Scan for the cell matching the given text and deliver its [X, Y] coordinate at center. 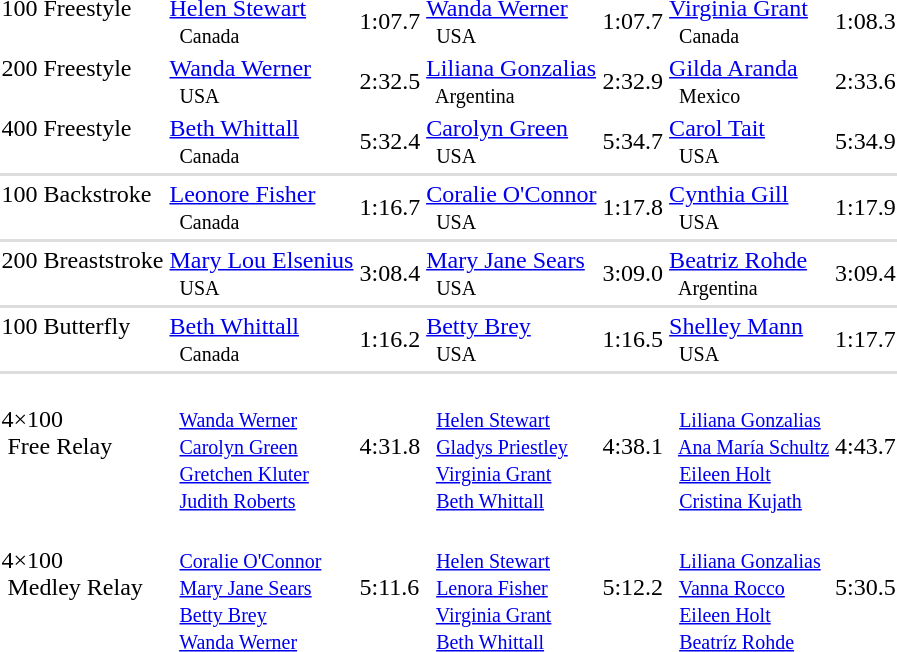
2:32.9 [633, 82]
3:09.0 [633, 274]
5:34.7 [633, 142]
2:32.5 [390, 82]
Leonore Fisher Canada [262, 208]
Betty Brey USA [512, 340]
Coralie O'Connor USA [512, 208]
100 Backstroke [82, 208]
Mary Lou Elsenius USA [262, 274]
3:08.4 [390, 274]
Carolyn Green USA [512, 142]
Beatriz Rohde Argentina [750, 274]
Cynthia Gill USA [750, 208]
200 Freestyle [82, 82]
200 Breaststroke [82, 274]
1:16.5 [633, 340]
Liliana Gonzalias Argentina [512, 82]
Wanda Werner Carolyn Green Gretchen Kluter Judith Roberts [262, 446]
Mary Jane Sears USA [512, 274]
1:17.8 [633, 208]
Carol Tait USA [750, 142]
4:31.8 [390, 446]
Shelley Mann USA [750, 340]
400 Freestyle [82, 142]
4×100 Free Relay [82, 446]
Wanda Werner USA [262, 82]
1:16.7 [390, 208]
Gilda Aranda Mexico [750, 82]
Liliana Gonzalias Ana María Schultz Eileen Holt Cristina Kujath [750, 446]
4:38.1 [633, 446]
1:16.2 [390, 340]
5:32.4 [390, 142]
100 Butterfly [82, 340]
Helen Stewart Gladys Priestley Virginia Grant Beth Whittall [512, 446]
